Return (x, y) of the center of cell containing provided text 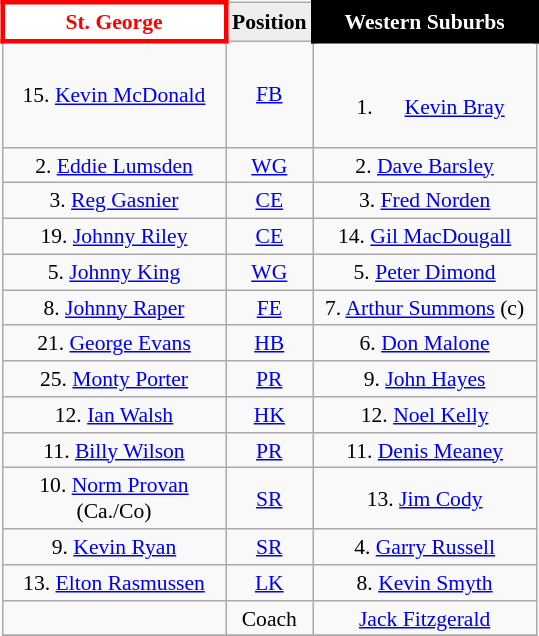
14. Gil MacDougall (424, 237)
HK (270, 415)
5. Peter Dimond (424, 272)
4. Garry Russell (424, 547)
9. Kevin Ryan (114, 547)
13. Jim Cody (424, 498)
25. Monty Porter (114, 379)
7. Arthur Summons (c) (424, 308)
HB (270, 343)
Jack Fitzgerald (424, 618)
2. Eddie Lumsden (114, 165)
3. Fred Norden (424, 201)
Position (270, 22)
8. Johnny Raper (114, 308)
21. George Evans (114, 343)
12. Noel Kelly (424, 415)
8. Kevin Smyth (424, 583)
9. John Hayes (424, 379)
5. Johnny King (114, 272)
Western Suburbs (424, 22)
13. Elton Rasmussen (114, 583)
12. Ian Walsh (114, 415)
3. Reg Gasnier (114, 201)
6. Don Malone (424, 343)
FE (270, 308)
10. Norm Provan (Ca./Co) (114, 498)
LK (270, 583)
11. Denis Meaney (424, 450)
2. Dave Barsley (424, 165)
FB (270, 94)
St. George (114, 22)
Coach (270, 618)
19. Johnny Riley (114, 237)
15. Kevin McDonald (114, 94)
Kevin Bray (424, 94)
11. Billy Wilson (114, 450)
